Identify which cell holds the provided text, then report its [X, Y] central coordinate. 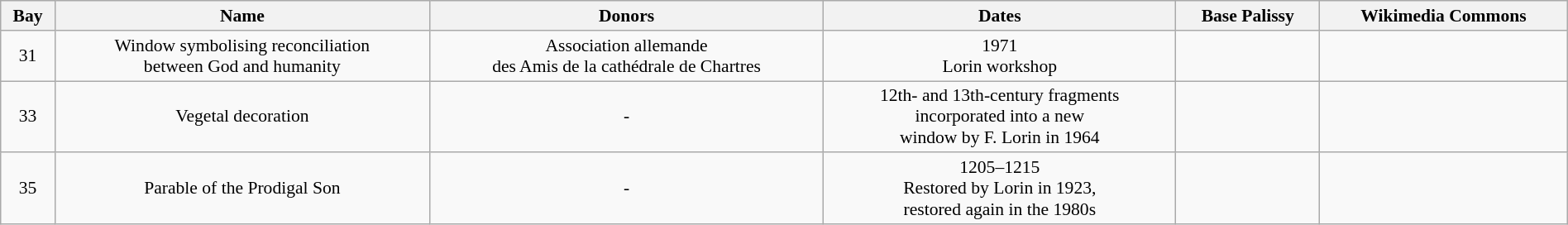
31 [28, 56]
Window symbolising reconciliationbetween God and humanity [241, 56]
12th- and 13th-century fragmentsincorporated into a new window by F. Lorin in 1964 [1000, 117]
Dates [1000, 16]
Name [241, 16]
Wikimedia Commons [1444, 16]
35 [28, 189]
33 [28, 117]
Parable of the Prodigal Son [241, 189]
Donors [626, 16]
Bay [28, 16]
1971Lorin workshop [1000, 56]
1205–1215Restored by Lorin in 1923, restored again in the 1980s [1000, 189]
Base Palissy [1248, 16]
Vegetal decoration [241, 117]
Association allemandedes Amis de la cathédrale de Chartres [626, 56]
